Find where the given text appears and provide that cell's center as [X, Y] coordinate. 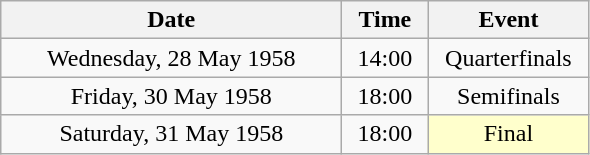
Quarterfinals [508, 58]
Friday, 30 May 1958 [172, 96]
Wednesday, 28 May 1958 [172, 58]
Time [385, 20]
Semifinals [508, 96]
14:00 [385, 58]
Final [508, 134]
Date [172, 20]
Saturday, 31 May 1958 [172, 134]
Event [508, 20]
